Determine the (x, y) coordinate at the center of the cell enclosing the given text.  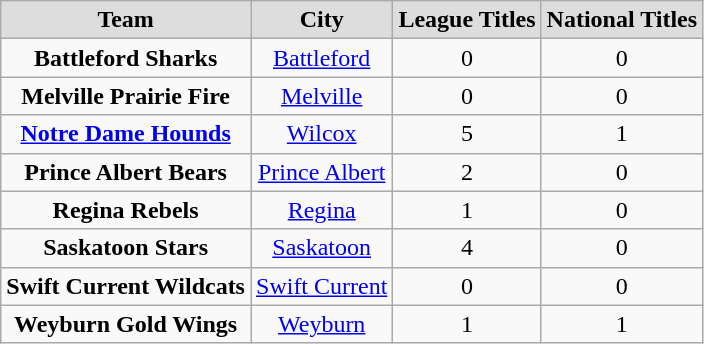
League Titles (467, 20)
Notre Dame Hounds (126, 134)
Weyburn (321, 324)
Team (126, 20)
4 (467, 248)
Battleford Sharks (126, 58)
Wilcox (321, 134)
Regina Rebels (126, 210)
Prince Albert Bears (126, 172)
Swift Current (321, 286)
City (321, 20)
Melville Prairie Fire (126, 96)
Melville (321, 96)
Weyburn Gold Wings (126, 324)
Battleford (321, 58)
5 (467, 134)
2 (467, 172)
Saskatoon Stars (126, 248)
National Titles (622, 20)
Saskatoon (321, 248)
Prince Albert (321, 172)
Swift Current Wildcats (126, 286)
Regina (321, 210)
